Find where the given text appears and provide that cell's center as (x, y) coordinate. 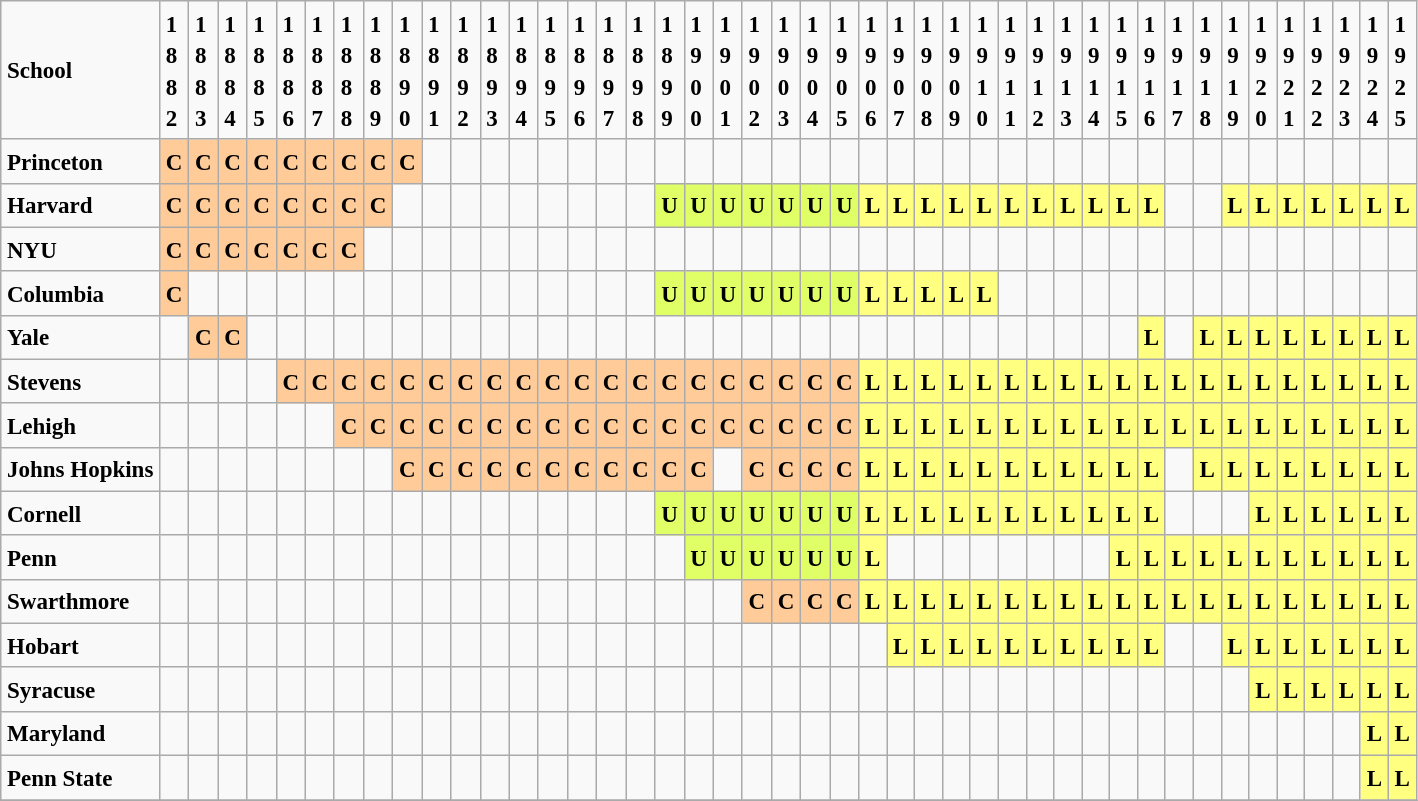
Lehigh (80, 426)
1892 (466, 70)
1899 (670, 70)
Penn (80, 558)
Yale (80, 338)
1891 (436, 70)
1920 (1263, 70)
1889 (378, 70)
1884 (232, 70)
1893 (494, 70)
1917 (1179, 70)
1916 (1151, 70)
1885 (262, 70)
1912 (1040, 70)
1901 (728, 70)
1918 (1207, 70)
Princeton (80, 162)
1898 (640, 70)
Cornell (80, 514)
1914 (1096, 70)
1904 (816, 70)
1915 (1124, 70)
1896 (582, 70)
1895 (552, 70)
1906 (873, 70)
1913 (1068, 70)
Maryland (80, 734)
1897 (612, 70)
1922 (1319, 70)
Stevens (80, 382)
1911 (1012, 70)
1882 (174, 70)
Penn State (80, 778)
1894 (524, 70)
1921 (1291, 70)
1886 (290, 70)
1903 (786, 70)
1923 (1347, 70)
1925 (1402, 70)
1900 (698, 70)
1907 (901, 70)
Swarthmore (80, 602)
1883 (204, 70)
1888 (348, 70)
Johns Hopkins (80, 470)
Columbia (80, 294)
1910 (984, 70)
1908 (929, 70)
1902 (756, 70)
NYU (80, 250)
Hobart (80, 646)
1919 (1235, 70)
1887 (320, 70)
1890 (408, 70)
1905 (844, 70)
Harvard (80, 206)
1924 (1374, 70)
School (80, 70)
Syracuse (80, 690)
1909 (956, 70)
